Identify which cell holds the provided text, then report its (X, Y) central coordinate. 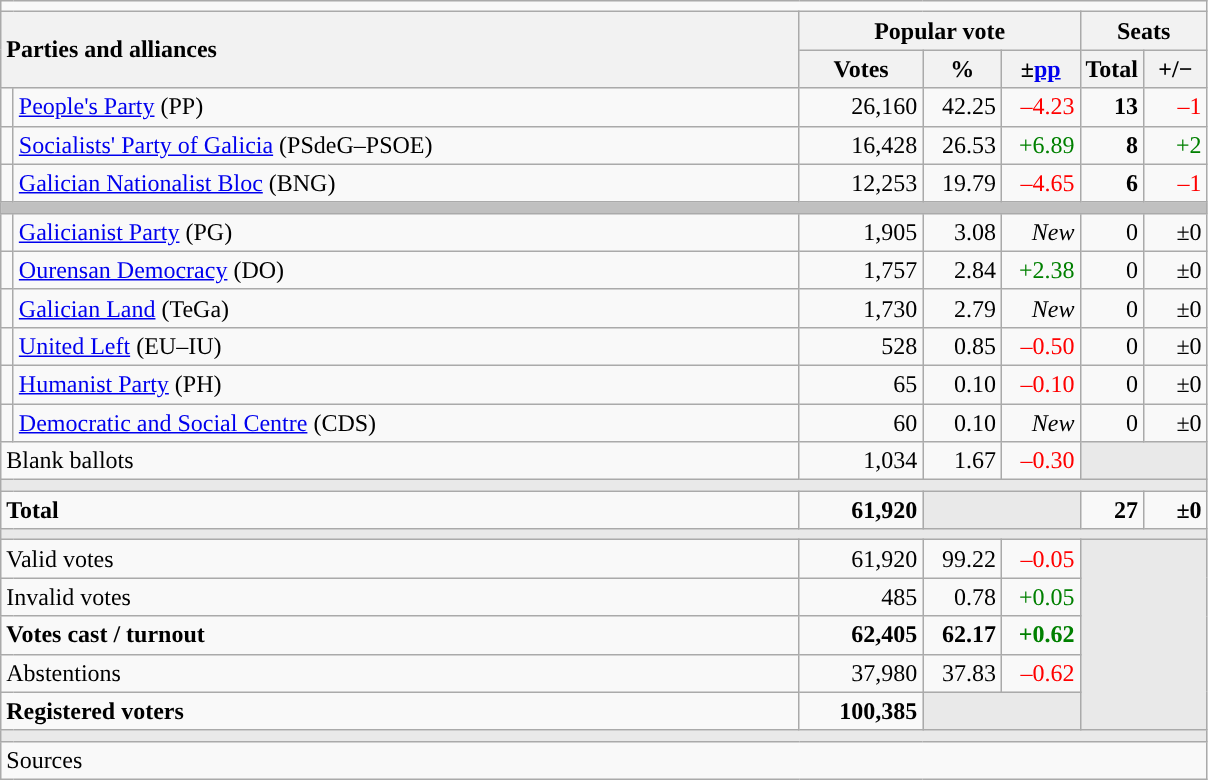
Galicianist Party (PG) (406, 232)
+0.62 (1040, 635)
Parties and alliances (400, 50)
Galician Nationalist Bloc (BNG) (406, 183)
1,905 (861, 232)
528 (861, 346)
13 (1112, 107)
1.67 (962, 461)
Blank ballots (400, 461)
+0.05 (1040, 597)
Ourensan Democracy (DO) (406, 270)
2.84 (962, 270)
60 (861, 423)
–0.05 (1040, 559)
Sources (604, 760)
Votes (861, 69)
Votes cast / turnout (400, 635)
99.22 (962, 559)
26.53 (962, 145)
1,757 (861, 270)
485 (861, 597)
% (962, 69)
0.78 (962, 597)
Socialists' Party of Galicia (PSdeG–PSOE) (406, 145)
Democratic and Social Centre (CDS) (406, 423)
+2 (1176, 145)
+/− (1176, 69)
Galician Land (TeGa) (406, 308)
+2.38 (1040, 270)
62.17 (962, 635)
Valid votes (400, 559)
People's Party (PP) (406, 107)
±pp (1040, 69)
2.79 (962, 308)
37,980 (861, 673)
–4.23 (1040, 107)
16,428 (861, 145)
–0.50 (1040, 346)
+6.89 (1040, 145)
–0.30 (1040, 461)
1,034 (861, 461)
100,385 (861, 711)
6 (1112, 183)
Popular vote (940, 31)
Seats (1144, 31)
Invalid votes (400, 597)
3.08 (962, 232)
65 (861, 384)
United Left (EU–IU) (406, 346)
37.83 (962, 673)
27 (1112, 510)
1,730 (861, 308)
42.25 (962, 107)
0.85 (962, 346)
12,253 (861, 183)
8 (1112, 145)
62,405 (861, 635)
–4.65 (1040, 183)
26,160 (861, 107)
–0.62 (1040, 673)
19.79 (962, 183)
Humanist Party (PH) (406, 384)
–0.10 (1040, 384)
Abstentions (400, 673)
Registered voters (400, 711)
